Scan for the cell matching the given text and deliver its (x, y) coordinate at center. 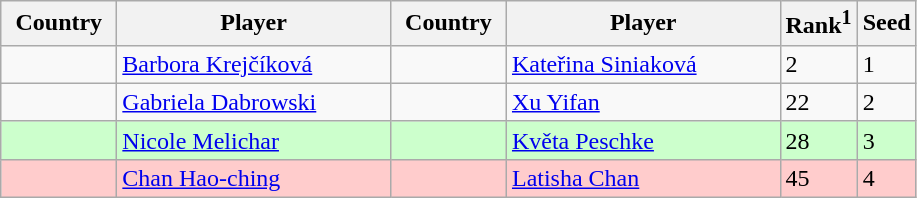
Xu Yifan (643, 102)
3 (886, 140)
4 (886, 178)
Kateřina Siniaková (643, 64)
Gabriela Dabrowski (254, 102)
Rank1 (818, 24)
45 (818, 178)
22 (818, 102)
Seed (886, 24)
Květa Peschke (643, 140)
Barbora Krejčíková (254, 64)
28 (818, 140)
Latisha Chan (643, 178)
Chan Hao-ching (254, 178)
Nicole Melichar (254, 140)
1 (886, 64)
